Find where the given text appears and provide that cell's center as (X, Y) coordinate. 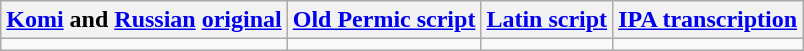
Komi and Russian original (144, 20)
IPA transcription (708, 20)
Old Permic script (384, 20)
Latin script (547, 20)
